For the text-containing cell, return its midpoint in (X, Y) coordinate format. 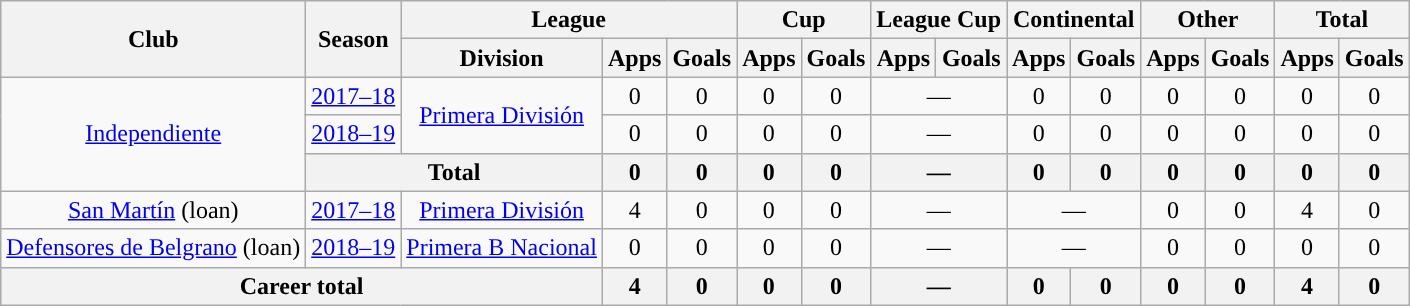
Division (502, 58)
Primera B Nacional (502, 248)
San Martín (loan) (154, 210)
Other (1208, 20)
League Cup (939, 20)
Career total (302, 286)
Defensores de Belgrano (loan) (154, 248)
Season (354, 39)
Independiente (154, 134)
League (569, 20)
Cup (804, 20)
Continental (1074, 20)
Club (154, 39)
